For the text-containing cell, return its midpoint in [x, y] coordinate format. 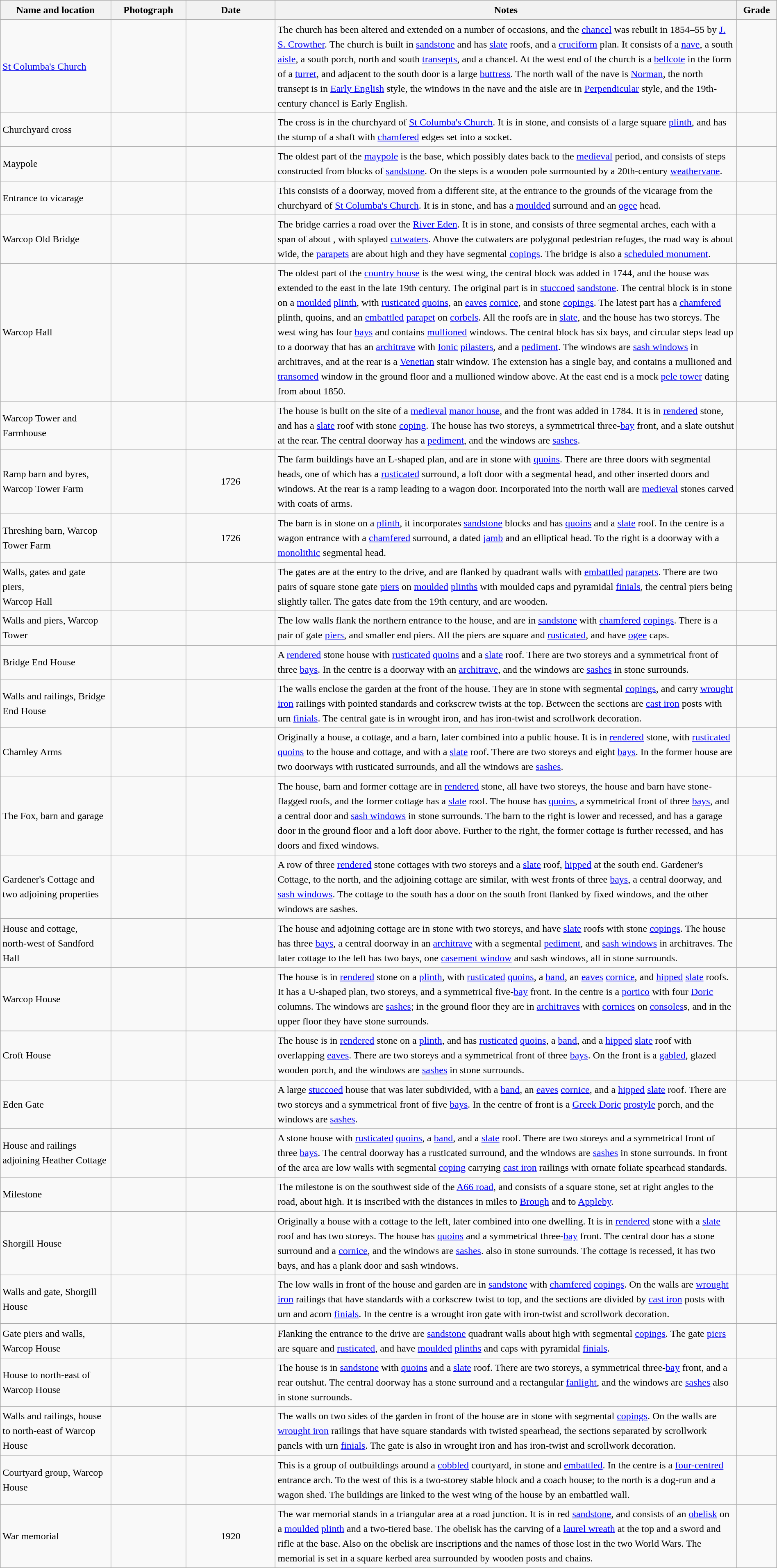
Bridge End House [56, 662]
Name and location [56, 10]
Threshing barn, Warcop Tower Farm [56, 538]
Warcop Tower and Farmhouse [56, 426]
Courtyard group, Warcop House [56, 1480]
Walls and railings, house to north-east of Warcop House [56, 1431]
Ramp barn and byres,Warcop Tower Farm [56, 481]
Grade [757, 10]
St Columba's Church [56, 66]
Walls and gate, Shorgill House [56, 1299]
Warcop House [56, 999]
Gate piers and walls, Warcop House [56, 1340]
Notes [506, 10]
Gardener's Cottage and two adjoining properties [56, 887]
Maypole [56, 164]
Shorgill House [56, 1243]
Date [231, 10]
Churchyard cross [56, 130]
House to north-east of Warcop House [56, 1382]
House and railings adjoining Heather Cottage [56, 1153]
Milestone [56, 1195]
Photograph [148, 10]
Walls and railings, Bridge End House [56, 703]
Eden Gate [56, 1104]
The Fox, barn and garage [56, 816]
Entrance to vicarage [56, 198]
Walls, gates and gate piers,Warcop Hall [56, 586]
Chamley Arms [56, 753]
Warcop Old Bridge [56, 239]
Croft House [56, 1055]
War memorial [56, 1536]
Warcop Hall [56, 332]
Walls and piers, Warcop Tower [56, 628]
1920 [231, 1536]
House and cottage,north-west of Sandford Hall [56, 943]
